Locate the cell with the specified text and output its [x, y] center coordinate. 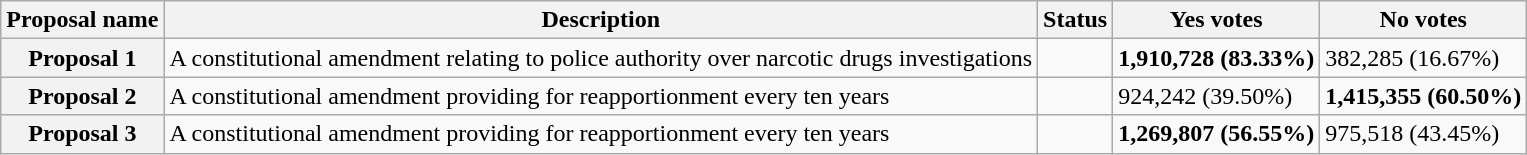
Status [1076, 20]
Description [601, 20]
924,242 (39.50%) [1216, 96]
Proposal 1 [82, 58]
975,518 (43.45%) [1424, 134]
Proposal 3 [82, 134]
1,415,355 (60.50%) [1424, 96]
1,269,807 (56.55%) [1216, 134]
A constitutional amendment relating to police authority over narcotic drugs investigations [601, 58]
Proposal name [82, 20]
Proposal 2 [82, 96]
No votes [1424, 20]
382,285 (16.67%) [1424, 58]
Yes votes [1216, 20]
1,910,728 (83.33%) [1216, 58]
